Detect which cell encompasses the target text, then output its [X, Y] center coordinate. 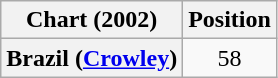
Position [230, 20]
58 [230, 58]
Chart (2002) [92, 20]
Brazil (Crowley) [92, 58]
